Detect which cell encompasses the target text, then output its [x, y] center coordinate. 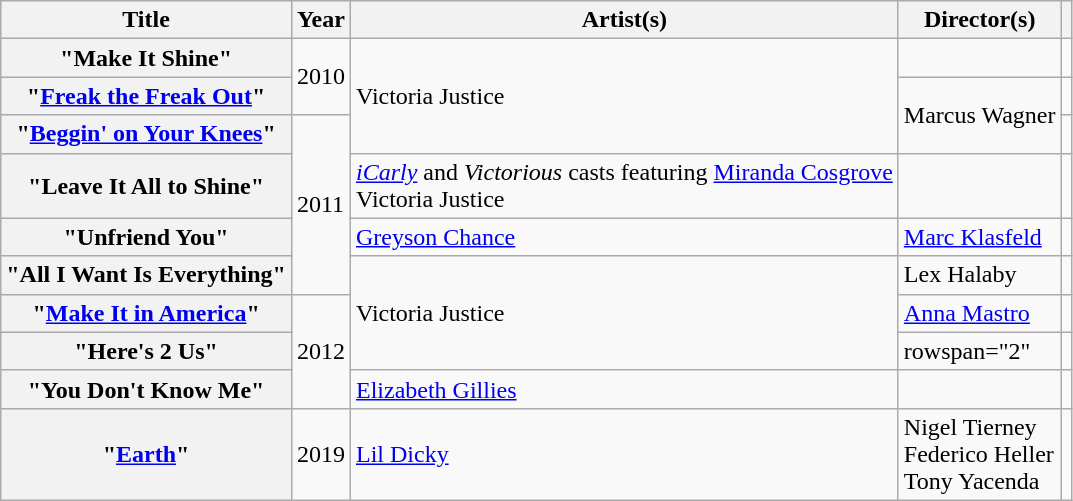
"Make It Shine" [146, 58]
Director(s) [980, 20]
"All I Want Is Everything" [146, 275]
"Unfriend You" [146, 237]
Marc Klasfeld [980, 237]
"Leave It All to Shine" [146, 186]
Lil Dicky [624, 454]
2010 [320, 77]
2012 [320, 351]
Greyson Chance [624, 237]
"Make It in America" [146, 313]
Elizabeth Gillies [624, 389]
rowspan="2" [980, 351]
iCarly and Victorious casts featuring Miranda CosgroveVictoria Justice [624, 186]
"Earth" [146, 454]
"Here's 2 Us" [146, 351]
"Beggin' on Your Knees" [146, 134]
"You Don't Know Me" [146, 389]
Anna Mastro [980, 313]
2011 [320, 204]
2019 [320, 454]
Marcus Wagner [980, 115]
Nigel TierneyFederico HellerTony Yacenda [980, 454]
"Freak the Freak Out" [146, 96]
Artist(s) [624, 20]
Year [320, 20]
Title [146, 20]
Lex Halaby [980, 275]
